Detect which cell encompasses the target text, then output its (X, Y) center coordinate. 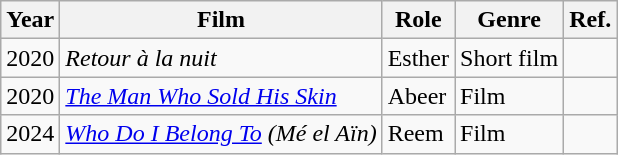
Short film (510, 58)
Retour à la nuit (221, 58)
2024 (30, 134)
The Man Who Sold His Skin (221, 96)
Who Do I Belong To (Mé el Aïn) (221, 134)
Year (30, 20)
Role (418, 20)
Esther (418, 58)
Abeer (418, 96)
Reem (418, 134)
Ref. (590, 20)
Genre (510, 20)
